Return (X, Y) of the center of cell containing provided text 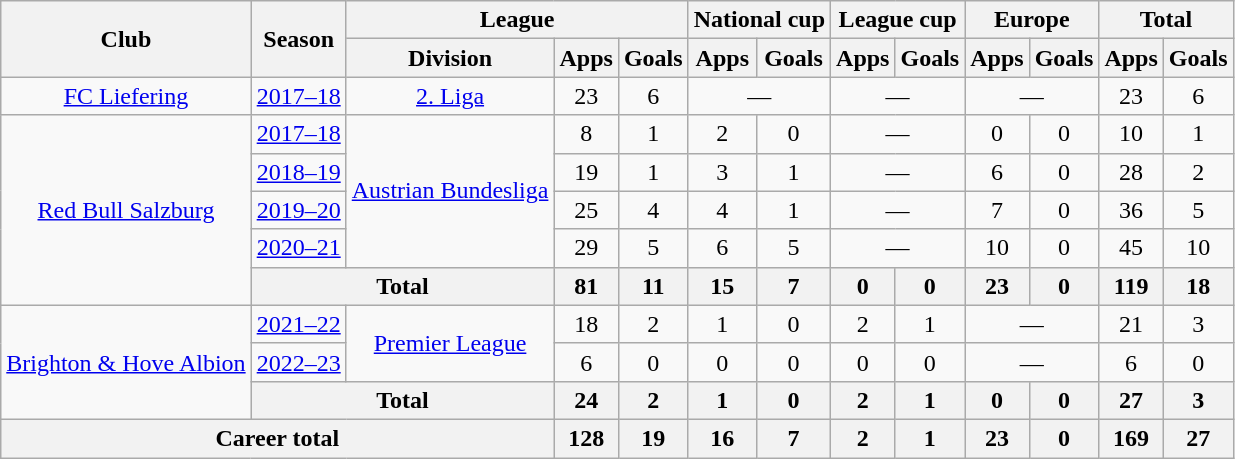
45 (1131, 248)
2018–19 (298, 172)
Premier League (450, 343)
National cup (759, 20)
Red Bull Salzburg (126, 210)
11 (653, 286)
81 (586, 286)
Club (126, 39)
15 (722, 286)
2020–21 (298, 248)
8 (586, 134)
Career total (278, 438)
Brighton & Hove Albion (126, 362)
Austrian Bundesliga (450, 191)
29 (586, 248)
2022–23 (298, 362)
21 (1131, 324)
36 (1131, 210)
169 (1131, 438)
28 (1131, 172)
25 (586, 210)
Europe (1032, 20)
Season (298, 39)
League cup (898, 20)
Division (450, 58)
24 (586, 400)
League (517, 20)
2. Liga (450, 96)
2021–22 (298, 324)
119 (1131, 286)
FC Liefering (126, 96)
16 (722, 438)
2019–20 (298, 210)
128 (586, 438)
